Extract the [x, y] coordinate from the center of the cell holding the provided text.  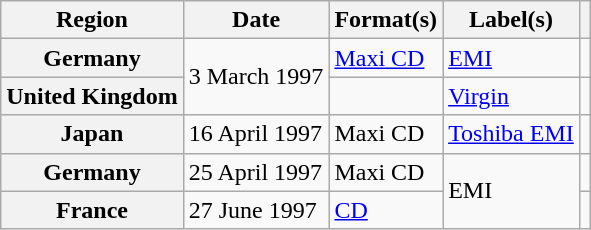
United Kingdom [92, 96]
Virgin [512, 96]
16 April 1997 [256, 134]
Region [92, 20]
Label(s) [512, 20]
Format(s) [386, 20]
Date [256, 20]
France [92, 210]
27 June 1997 [256, 210]
Toshiba EMI [512, 134]
CD [386, 210]
25 April 1997 [256, 172]
3 March 1997 [256, 77]
Japan [92, 134]
